For the text-containing cell, return its midpoint in (X, Y) coordinate format. 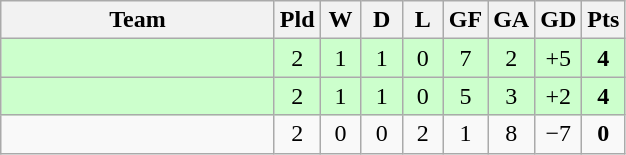
GD (558, 20)
L (422, 20)
GA (512, 20)
GF (465, 20)
+2 (558, 96)
7 (465, 58)
W (340, 20)
3 (512, 96)
Pld (297, 20)
8 (512, 134)
5 (465, 96)
+5 (558, 58)
D (382, 20)
Team (138, 20)
−7 (558, 134)
Pts (604, 20)
